Provide the (X, Y) coordinate of the cell's center where the given text is located.  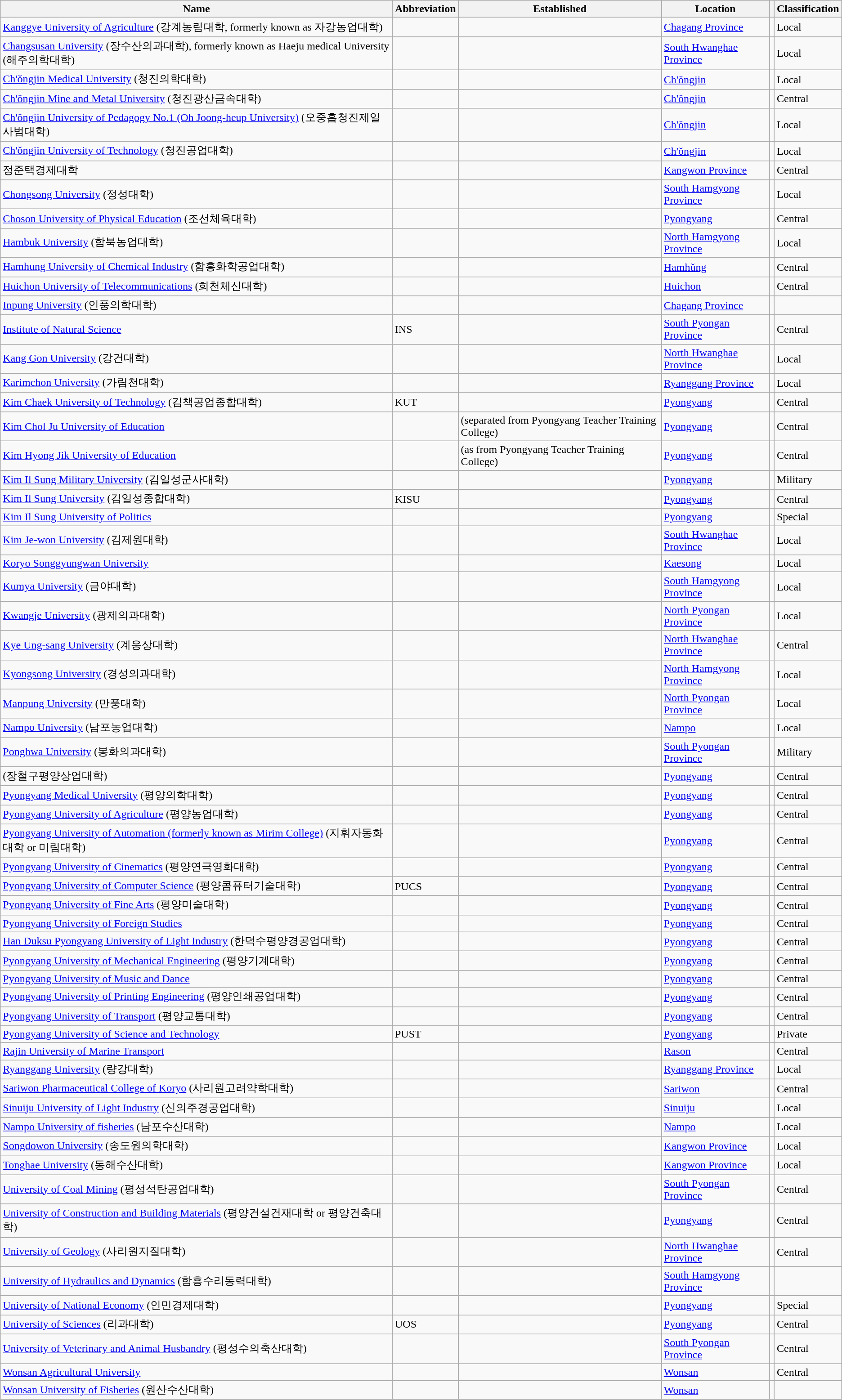
(장철구평양상업대학) (197, 776)
Han Duksu Pyongyang University of Light Industry (한덕수평양경공업대학) (197, 942)
Kim Hyong Jik University of Education (197, 455)
Rason (715, 1051)
Sariwon (715, 1088)
Inpung University (인풍의학대학) (197, 306)
Huichon University of Telecommunications (희천체신대학) (197, 286)
Kye Ung-sang University (계응상대학) (197, 645)
Pyongyang University of Automation (formerly known as Mirim College) (지휘자동화대학 or 미림대학) (197, 841)
Kim Il Sung University of Politics (197, 517)
Pyongyang University of Agriculture (평양농업대학) (197, 815)
Karimchon University (가림천대학) (197, 383)
Pyongyang University of Foreign Studies (197, 923)
Pyongyang University of Cinematics (평양연극영화대학) (197, 867)
Private (808, 1034)
Pyongyang University of Computer Science (평양콤퓨터기술대학) (197, 886)
Kim Je-won University (김제원대학) (197, 541)
Kanggye University of Agriculture (강계농림대학, formerly known as 자강농업대학) (197, 27)
Name (197, 9)
Hambuk University (함북농업대학) (197, 243)
Ponghwa University (봉화의과대학) (197, 752)
Sinuiju (715, 1108)
University of Veterinary and Animal Husbandry (평성수의축산대학) (197, 1348)
Ch'ŏngjin Medical University (청진의학대학) (197, 79)
(separated from Pyongyang Teacher Training College) (560, 426)
Kim Chaek University of Technology (김책공업종합대학) (197, 402)
Ch'ŏngjin Mine and Metal University (청진광산금속대학) (197, 99)
University of Construction and Building Materials (평양건설건재대학 or 평양건축대학) (197, 1221)
KUT (425, 402)
Hamhŭng (715, 267)
Established (560, 9)
Kaesong (715, 564)
Institute of Natural Science (197, 329)
Pyongyang University of Fine Arts (평양미술대학) (197, 906)
Ryanggang University (량강대학) (197, 1069)
PUCS (425, 886)
Huichon (715, 286)
Abbreviation (425, 9)
Sinuiju University of Light Industry (신의주경공업대학) (197, 1108)
PUST (425, 1034)
Songdowon University (송도원의학대학) (197, 1146)
Manpung University (만풍대학) (197, 703)
Kim Il Sung Military University (김일성군사대학) (197, 480)
Ch'ŏngjin University of Technology (청진공업대학) (197, 151)
UOS (425, 1325)
Chongsong University (정성대학) (197, 194)
Kwangje University (광제의과대학) (197, 616)
Koryo Songgyungwan University (197, 564)
Kang Gon University (강건대학) (197, 359)
University of National Economy (인민경제대학) (197, 1305)
Wonsan University of Fisheries (원산수산대학) (197, 1391)
Pyongyang University of Printing Engineering (평양인쇄공업대학) (197, 997)
Classification (808, 9)
정준택경제대학 (197, 170)
Changsusan University (장수산의과대학), formerly known as Haeju medical University (해주의학대학) (197, 53)
Pyongyang University of Music and Dance (197, 979)
Nampo University (남포농업대학) (197, 728)
University of Geology (사리원지질대학) (197, 1252)
Nampo University of fisheries (남포수산대학) (197, 1127)
University of Hydraulics and Dynamics (함흥수리동력대학) (197, 1281)
Wonsan Agricultural University (197, 1372)
Location (715, 9)
University of Sciences (리과대학) (197, 1325)
Pyongyang University of Science and Technology (197, 1034)
Kyongsong University (경성의과대학) (197, 675)
Pyongyang Medical University (평양의학대학) (197, 795)
(as from Pyongyang Teacher Training College) (560, 455)
Sariwon Pharmaceutical College of Koryo (사리원고려약학대학) (197, 1088)
Rajin University of Marine Transport (197, 1051)
Choson University of Physical Education (조선체육대학) (197, 219)
Hamhung University of Chemical Industry (함흥화학공업대학) (197, 267)
Kim Il Sung University (김일성종합대학) (197, 499)
Tonghae University (동해수산대학) (197, 1166)
Pyongyang University of Mechanical Engineering (평양기계대학) (197, 961)
Kim Chol Ju University of Education (197, 426)
Ch'ŏngjin University of Pedagogy No.1 (Oh Joong-heup University) (오중흡청진제일사범대학) (197, 125)
Pyongyang University of Transport (평양교통대학) (197, 1016)
KISU (425, 499)
Kumya University (금야대학) (197, 586)
University of Coal Mining (평성석탄공업대학) (197, 1189)
INS (425, 329)
